Identify which cell holds the provided text, then report its [X, Y] central coordinate. 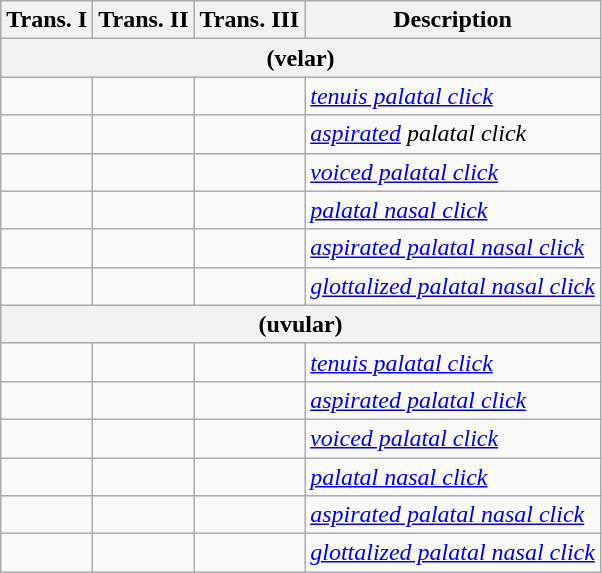
(velar) [301, 58]
Trans. I [47, 20]
Trans. II [144, 20]
Description [453, 20]
(uvular) [301, 324]
Trans. III [250, 20]
